Output the (X, Y) coordinate of the center of the cell containing the given text.  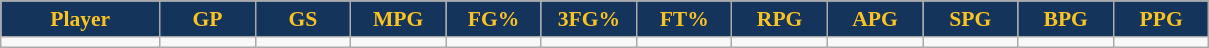
Player (80, 19)
GS (302, 19)
FT% (684, 19)
BPG (1066, 19)
FG% (494, 19)
RPG (780, 19)
3FG% (588, 19)
SPG (970, 19)
MPG (398, 19)
PPG (1161, 19)
APG (874, 19)
GP (208, 19)
